Provide the (x, y) coordinate of the cell's center where the given text is located.  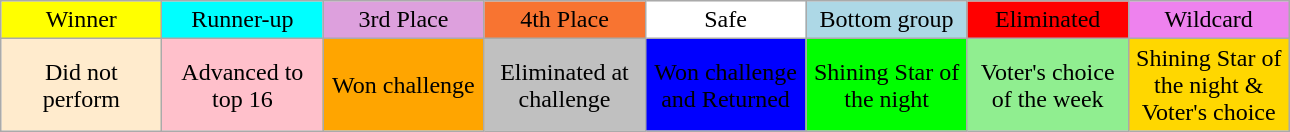
3rd Place (404, 20)
Voter's choice of the week (1048, 85)
Won challenge and Returned (726, 85)
Eliminated (1048, 20)
Won challenge (404, 85)
Winner (82, 20)
Did not perform (82, 85)
Runner-up (242, 20)
Bottom group (886, 20)
Advanced to top 16 (242, 85)
4th Place (564, 20)
Eliminated at challenge (564, 85)
Shining Star of the night & Voter's choice (1208, 85)
Wildcard (1208, 20)
Shining Star of the night (886, 85)
Safe (726, 20)
